Capture the cell that displays the provided text and extract its (x, y) central coordinate. 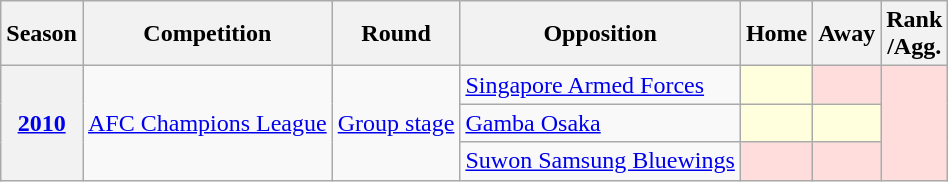
Away (847, 34)
Opposition (600, 34)
Home (776, 34)
Rank/Agg. (914, 34)
Singapore Armed Forces (600, 85)
Group stage (396, 123)
2010 (42, 123)
Round (396, 34)
AFC Champions League (207, 123)
Gamba Osaka (600, 123)
Competition (207, 34)
Season (42, 34)
Suwon Samsung Bluewings (600, 161)
